Determine the [x, y] coordinate at the center of the cell enclosing the given text.  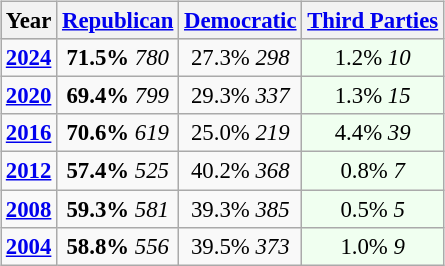
25.0% 219 [240, 133]
2008 [29, 209]
1.3% 15 [373, 96]
2004 [29, 246]
58.8% 556 [118, 246]
Republican [118, 21]
39.5% 373 [240, 246]
69.4% 799 [118, 96]
Year [29, 21]
39.3% 385 [240, 209]
2024 [29, 58]
2016 [29, 133]
2020 [29, 96]
Democratic [240, 21]
29.3% 337 [240, 96]
70.6% 619 [118, 133]
59.3% 581 [118, 209]
1.2% 10 [373, 58]
Third Parties [373, 21]
71.5% 780 [118, 58]
1.0% 9 [373, 246]
2012 [29, 171]
0.8% 7 [373, 171]
27.3% 298 [240, 58]
57.4% 525 [118, 171]
4.4% 39 [373, 133]
40.2% 368 [240, 171]
0.5% 5 [373, 209]
